Extract the [x, y] coordinate from the center of the cell holding the provided text.  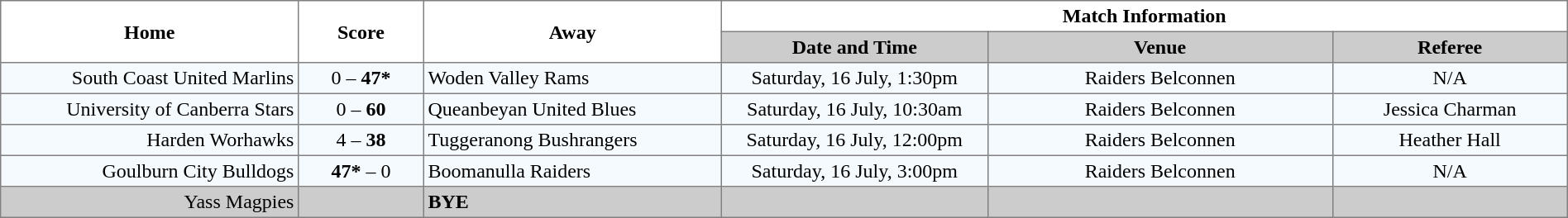
Heather Hall [1450, 140]
Saturday, 16 July, 3:00pm [854, 171]
Match Information [1145, 17]
Tuggeranong Bushrangers [572, 140]
Venue [1159, 47]
47* – 0 [361, 171]
4 – 38 [361, 140]
Woden Valley Rams [572, 78]
Goulburn City Bulldogs [150, 171]
Jessica Charman [1450, 109]
Queanbeyan United Blues [572, 109]
Yass Magpies [150, 202]
Harden Worhawks [150, 140]
Saturday, 16 July, 10:30am [854, 109]
0 – 60 [361, 109]
Boomanulla Raiders [572, 171]
Away [572, 31]
Date and Time [854, 47]
Home [150, 31]
Score [361, 31]
Referee [1450, 47]
Saturday, 16 July, 12:00pm [854, 140]
South Coast United Marlins [150, 78]
BYE [572, 202]
Saturday, 16 July, 1:30pm [854, 78]
University of Canberra Stars [150, 109]
0 – 47* [361, 78]
